Extract the (X, Y) coordinate from the center of the cell holding the provided text.  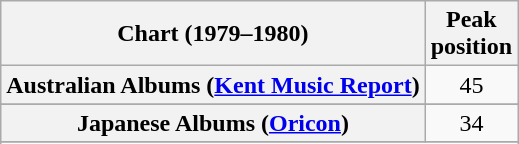
Australian Albums (Kent Music Report) (213, 85)
45 (471, 85)
34 (471, 123)
Peak position (471, 34)
Japanese Albums (Oricon) (213, 123)
Chart (1979–1980) (213, 34)
